Capture the cell that displays the provided text and extract its [x, y] central coordinate. 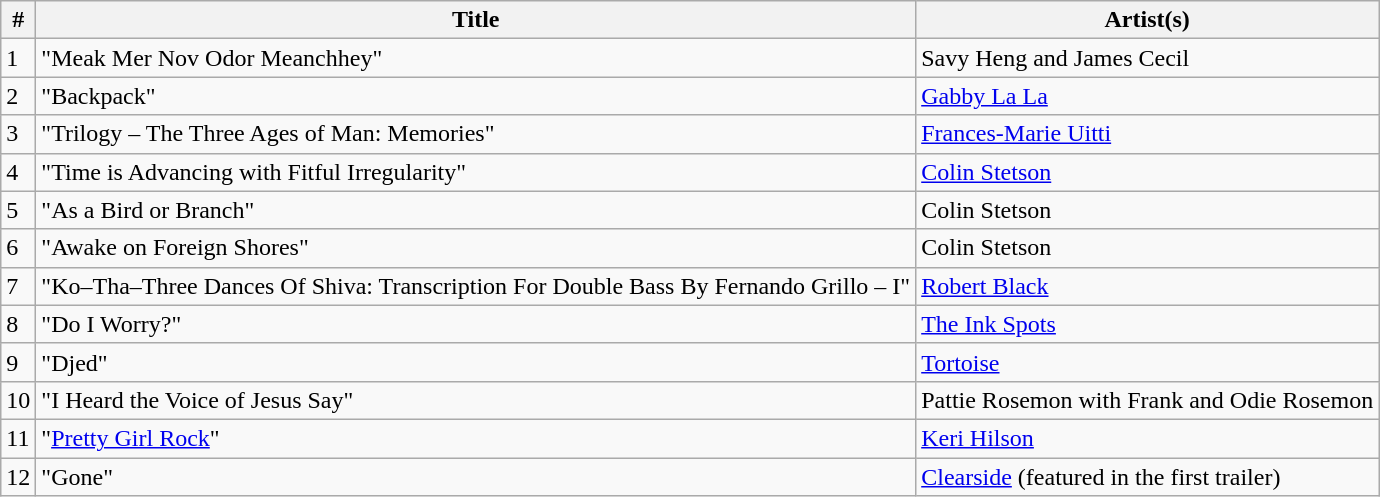
1 [18, 58]
Keri Hilson [1148, 438]
5 [18, 210]
"Awake on Foreign Shores" [476, 248]
2 [18, 96]
Pattie Rosemon with Frank and Odie Rosemon [1148, 400]
The Ink Spots [1148, 324]
"Djed" [476, 362]
11 [18, 438]
"Pretty Girl Rock" [476, 438]
10 [18, 400]
4 [18, 172]
"I Heard the Voice of Jesus Say" [476, 400]
"Backpack" [476, 96]
"Time is Advancing with Fitful Irregularity" [476, 172]
Savy Heng and James Cecil [1148, 58]
Frances-Marie Uitti [1148, 134]
Artist(s) [1148, 20]
"Do I Worry?" [476, 324]
7 [18, 286]
Robert Black [1148, 286]
"Ko–Tha–Three Dances Of Shiva: Transcription For Double Bass By Fernando Grillo – I" [476, 286]
3 [18, 134]
9 [18, 362]
8 [18, 324]
"As a Bird or Branch" [476, 210]
# [18, 20]
12 [18, 477]
Title [476, 20]
Gabby La La [1148, 96]
"Gone" [476, 477]
Clearside (featured in the first trailer) [1148, 477]
"Meak Mer Nov Odor Meanchhey" [476, 58]
6 [18, 248]
Tortoise [1148, 362]
"Trilogy – The Three Ages of Man: Memories" [476, 134]
